Return (x, y) of the center of cell containing provided text 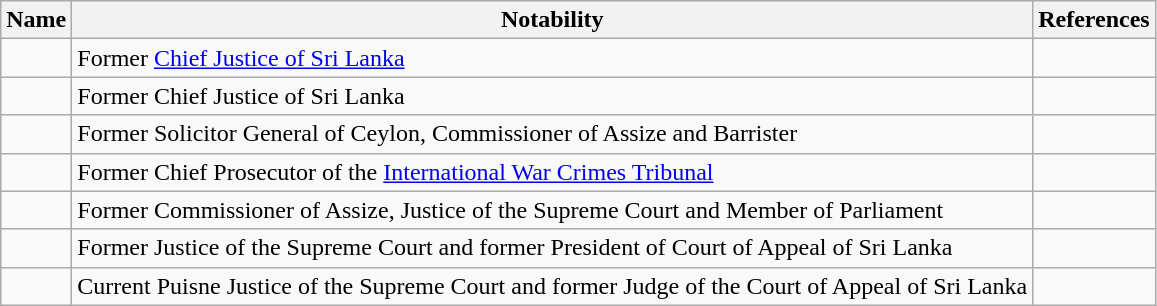
Name (36, 20)
Current Puisne Justice of the Supreme Court and former Judge of the Court of Appeal of Sri Lanka (552, 286)
Former Commissioner of Assize, Justice of the Supreme Court and Member of Parliament (552, 210)
References (1094, 20)
Former Solicitor General of Ceylon, Commissioner of Assize and Barrister (552, 134)
Former Justice of the Supreme Court and former President of Court of Appeal of Sri Lanka (552, 248)
Former Chief Prosecutor of the International War Crimes Tribunal (552, 172)
Notability (552, 20)
